Search for the cell housing the specified text and yield its [X, Y] center coordinate. 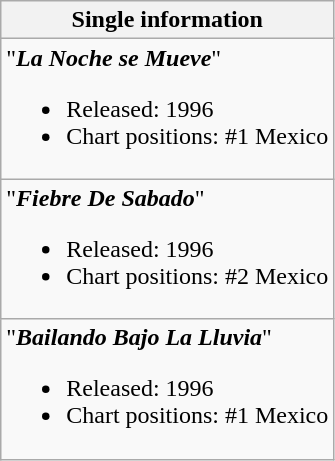
Single information [168, 20]
"Bailando Bajo La Lluvia"Released: 1996Chart positions: #1 Mexico [168, 389]
"Fiebre De Sabado"Released: 1996Chart positions: #2 Mexico [168, 249]
"La Noche se Mueve"Released: 1996Chart positions: #1 Mexico [168, 109]
